Pinpoint the cell where the given text exists, returning its (x, y) midpoint coordinate. 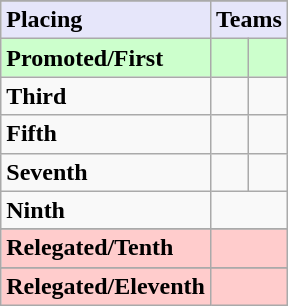
Relegated/Eleventh (106, 286)
Promoted/First (106, 58)
Ninth (106, 210)
Placing (106, 20)
Seventh (106, 172)
Fifth (106, 134)
Relegated/Tenth (106, 248)
Third (106, 96)
Teams (248, 20)
